Find where the given text appears and provide that cell's center as (x, y) coordinate. 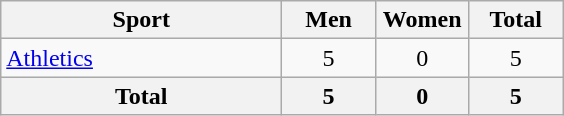
Athletics (142, 58)
Sport (142, 20)
Women (422, 20)
Men (329, 20)
